From the cell containing the given text, extract its center point as [x, y] coordinate. 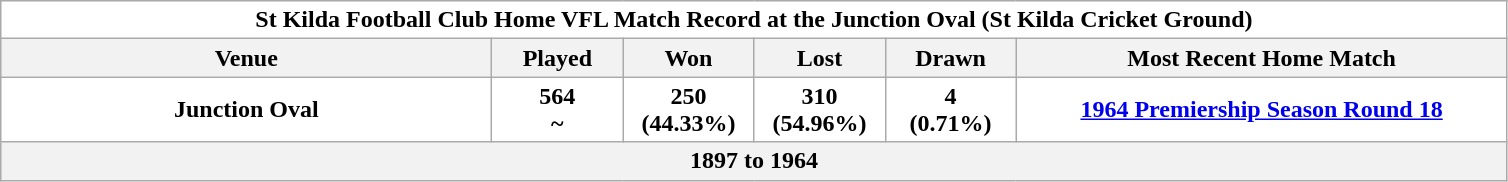
Venue [246, 58]
564~ [558, 110]
Most Recent Home Match [1262, 58]
Won [688, 58]
Lost [820, 58]
Played [558, 58]
Junction Oval [246, 110]
310(54.96%) [820, 110]
250(44.33%) [688, 110]
Drawn [950, 58]
1897 to 1964 [754, 161]
St Kilda Football Club Home VFL Match Record at the Junction Oval (St Kilda Cricket Ground) [754, 20]
1964 Premiership Season Round 18 [1262, 110]
4(0.71%) [950, 110]
